Find where the given text appears and provide that cell's center as [X, Y] coordinate. 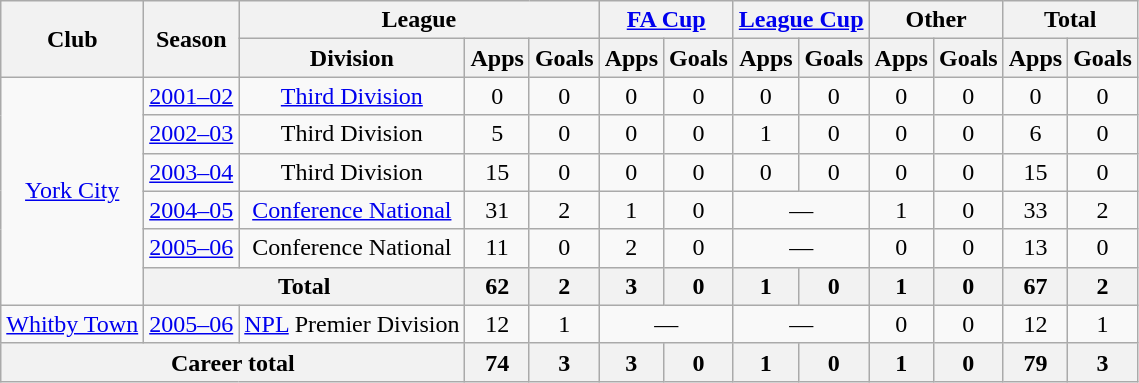
NPL Premier Division [352, 324]
11 [497, 248]
31 [497, 210]
Career total [233, 362]
67 [1035, 286]
2003–04 [192, 172]
13 [1035, 248]
Whitby Town [72, 324]
2001–02 [192, 96]
5 [497, 134]
79 [1035, 362]
74 [497, 362]
Division [352, 58]
Other [936, 20]
FA Cup [666, 20]
2002–03 [192, 134]
62 [497, 286]
2004–05 [192, 210]
League Cup [801, 20]
League [419, 20]
6 [1035, 134]
York City [72, 191]
33 [1035, 210]
Club [72, 39]
Season [192, 39]
